For the text-containing cell, return its midpoint in [X, Y] coordinate format. 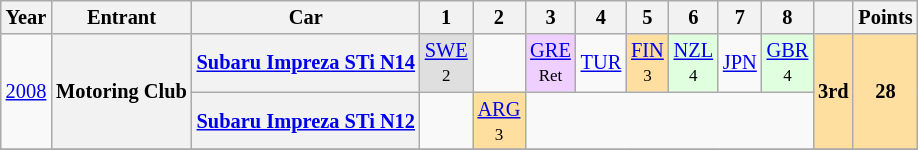
Entrant [122, 17]
Year [26, 17]
Car [306, 17]
3 [550, 17]
GRERet [550, 63]
JPN [740, 63]
GBR4 [788, 63]
4 [601, 17]
Motoring Club [122, 92]
SWE2 [446, 63]
8 [788, 17]
NZL4 [694, 63]
28 [885, 92]
3rd [833, 92]
6 [694, 17]
5 [648, 17]
Points [885, 17]
FIN3 [648, 63]
Subaru Impreza STi N14 [306, 63]
Subaru Impreza STi N12 [306, 121]
TUR [601, 63]
2008 [26, 92]
7 [740, 17]
ARG3 [500, 121]
1 [446, 17]
2 [500, 17]
